Return the (X, Y) coordinate for the center point of the cell that contains the specified text.  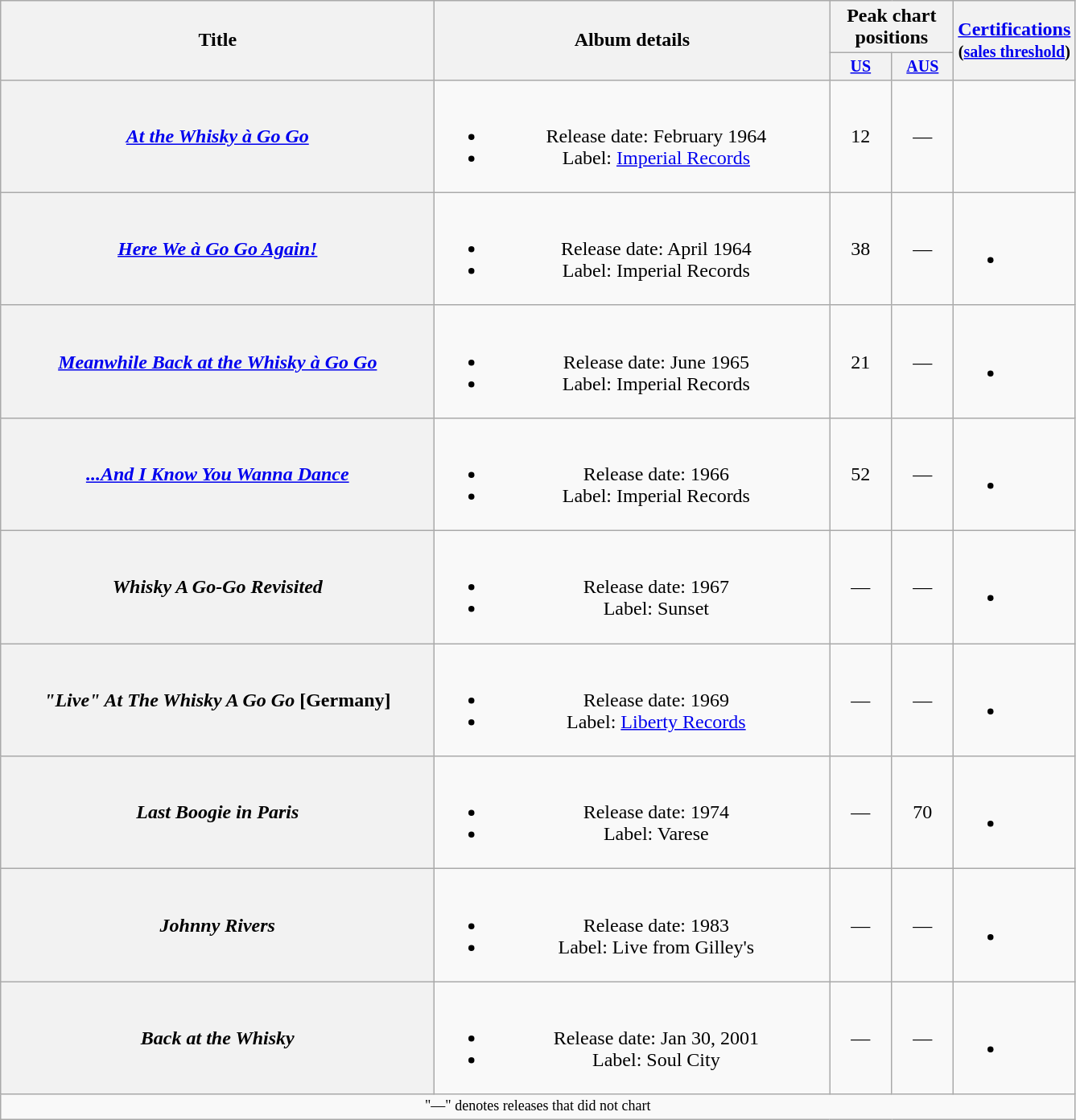
Release date: 1966Label: Imperial Records (633, 474)
Release date: April 1964Label: Imperial Records (633, 249)
Whisky A Go-Go Revisited (217, 587)
Release date: 1969Label: Liberty Records (633, 700)
"—" denotes releases that did not chart (538, 1107)
Release date: Jan 30, 2001Label: Soul City (633, 1038)
Release date: June 1965Label: Imperial Records (633, 361)
Release date: 1983Label: Live from Gilley's (633, 925)
Title (217, 40)
38 (861, 249)
Release date: 1967Label: Sunset (633, 587)
Peak chartpositions (892, 27)
US (861, 66)
Release date: 1974Label: Varese (633, 813)
Certifications(sales threshold) (1014, 40)
Johnny Rivers (217, 925)
Back at the Whisky (217, 1038)
12 (861, 136)
...And I Know You Wanna Dance (217, 474)
Here We à Go Go Again! (217, 249)
Last Boogie in Paris (217, 813)
At the Whisky à Go Go (217, 136)
52 (861, 474)
Meanwhile Back at the Whisky à Go Go (217, 361)
"Live" At The Whisky A Go Go [Germany] (217, 700)
Release date: February 1964Label: Imperial Records (633, 136)
70 (922, 813)
AUS (922, 66)
21 (861, 361)
Album details (633, 40)
